Scan for the cell matching the given text and deliver its (x, y) coordinate at center. 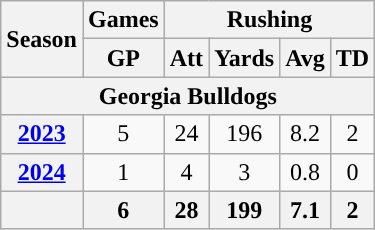
1 (123, 172)
199 (244, 210)
Rushing (270, 20)
196 (244, 134)
TD (352, 58)
Avg (306, 58)
Att (186, 58)
2024 (42, 172)
6 (123, 210)
0.8 (306, 172)
GP (123, 58)
8.2 (306, 134)
Yards (244, 58)
3 (244, 172)
4 (186, 172)
Games (123, 20)
Georgia Bulldogs (188, 96)
5 (123, 134)
24 (186, 134)
0 (352, 172)
Season (42, 39)
2023 (42, 134)
28 (186, 210)
7.1 (306, 210)
